Scan for the cell matching the given text and deliver its (x, y) coordinate at center. 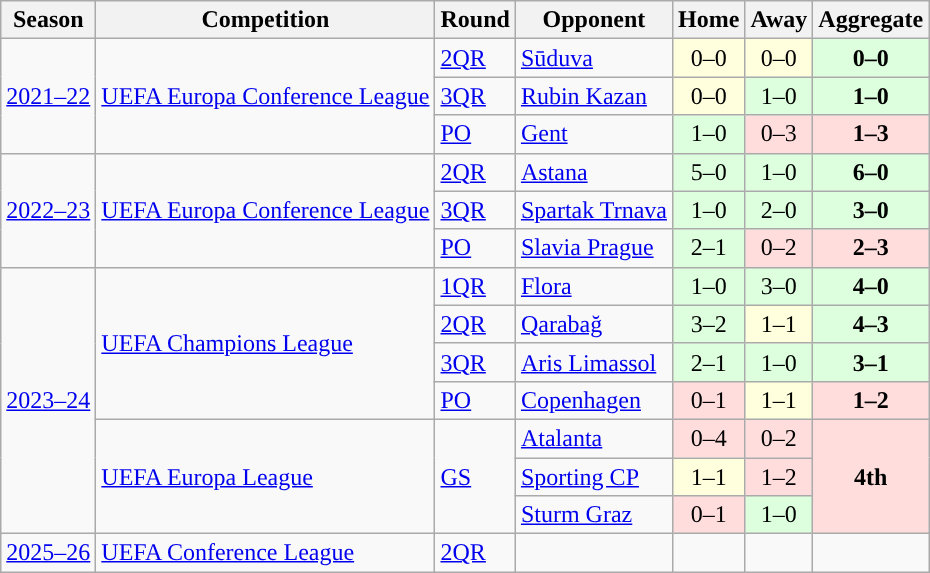
UEFA Europa League (266, 476)
Flora (594, 286)
Gent (594, 134)
Sturm Graz (594, 515)
Round (475, 20)
3–1 (871, 362)
Opponent (594, 20)
Home (708, 20)
5–0 (708, 172)
6–0 (871, 172)
Rubin Kazan (594, 96)
1QR (475, 286)
2025–26 (48, 553)
Astana (594, 172)
Sūduva (594, 58)
Qarabağ (594, 324)
UEFA Champions League (266, 343)
Competition (266, 20)
4–3 (871, 324)
2023–24 (48, 400)
4–0 (871, 286)
Aggregate (871, 20)
1–3 (871, 134)
3–2 (708, 324)
GS (475, 476)
0–4 (708, 438)
Away (779, 20)
Sporting CP (594, 477)
2021–22 (48, 96)
Copenhagen (594, 400)
Season (48, 20)
Atalanta (594, 438)
2–3 (871, 248)
0–3 (779, 134)
Slavia Prague (594, 248)
Spartak Trnava (594, 210)
2–0 (779, 210)
2022–23 (48, 210)
4th (871, 476)
Aris Limassol (594, 362)
UEFA Conference League (266, 553)
